For the text-containing cell, return its midpoint in [x, y] coordinate format. 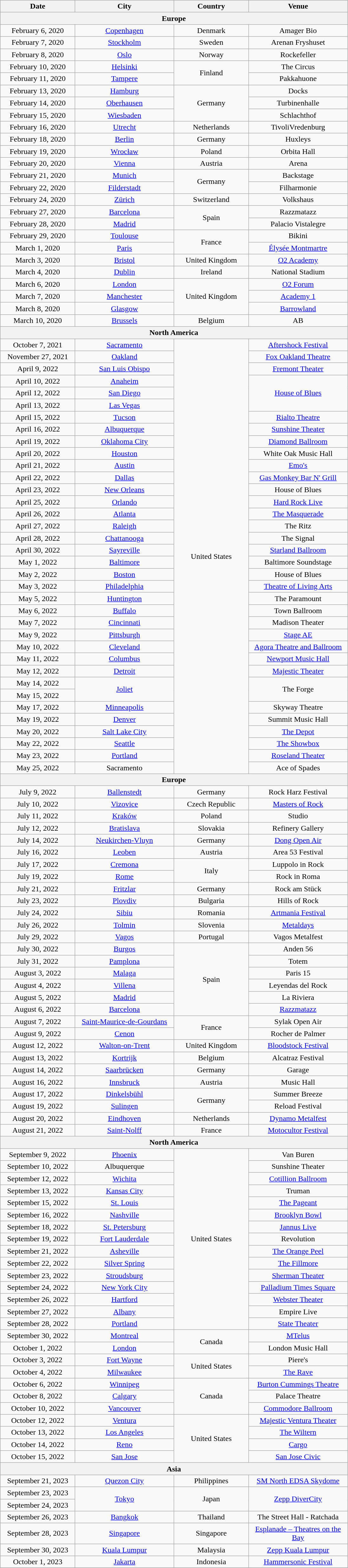
Cleveland [124, 647]
April 23, 2022 [38, 490]
Tampere [124, 79]
Silver Spring [124, 1263]
Music Hall [298, 1082]
Vizovice [124, 804]
Luppolo in Rock [298, 864]
Thailand [211, 1517]
Rock am Stück [298, 888]
Fort Lauderdale [124, 1239]
Italy [211, 870]
Hammersonic Festival [298, 1562]
Las Vegas [124, 405]
May 19, 2022 [38, 719]
Joliet [124, 689]
May 5, 2022 [38, 599]
March 3, 2020 [38, 260]
July 24, 2022 [38, 913]
Cotillion Ballroom [298, 1179]
Romania [211, 913]
Malaga [124, 973]
Theatre of Living Arts [298, 586]
Bratislava [124, 828]
Emo's [298, 466]
Sulingen [124, 1106]
Helsinki [124, 67]
July 10, 2022 [38, 804]
Wichita [124, 1179]
Switzerland [211, 200]
November 27, 2021 [38, 357]
September 15, 2022 [38, 1203]
Fremont Theater [298, 369]
The Masquerade [298, 514]
Kortrijk [124, 1058]
Rock in Roma [298, 876]
Oberhausen [124, 103]
Ace of Spades [298, 768]
February 19, 2020 [38, 151]
The Showbox [298, 744]
March 7, 2020 [38, 296]
July 23, 2022 [38, 901]
Leoben [124, 852]
Backstage [298, 176]
Burgos [124, 949]
Los Angeles [124, 1432]
Piere's [298, 1360]
Kuala Lumpur [124, 1550]
September 13, 2022 [38, 1191]
San Diego [124, 393]
October 6, 2022 [38, 1384]
Austin [124, 466]
Raleigh [124, 526]
Vagos [124, 937]
San Jose Civic [298, 1457]
August 19, 2022 [38, 1106]
Gas Monkey Bar N' Grill [298, 478]
Baltimore [124, 562]
Philippines [211, 1481]
May 15, 2022 [38, 695]
July 21, 2022 [38, 888]
Filderstadt [124, 188]
Vagos Metalfest [298, 937]
February 15, 2020 [38, 115]
Turbinenhalle [298, 103]
February 21, 2020 [38, 176]
Country [211, 6]
La Riviera [298, 997]
Stockholm [124, 43]
Eindhoven [124, 1118]
Bikini [298, 236]
SM North EDSA Skydome [298, 1481]
Town Ballroom [298, 611]
Glasgow [124, 308]
Van Buren [298, 1155]
Dong Open Air [298, 840]
Brussels [124, 320]
Zepp Kuala Lumpur [298, 1550]
October 8, 2022 [38, 1396]
Truman [298, 1191]
March 8, 2020 [38, 308]
Toulouse [124, 236]
August 21, 2022 [38, 1130]
Milwaukee [124, 1372]
Élysée Montmartre [298, 248]
Manchester [124, 296]
March 1, 2020 [38, 248]
July 14, 2022 [38, 840]
Aftershock Festival [298, 345]
July 9, 2022 [38, 792]
London Music Hall [298, 1348]
Ireland [211, 272]
April 15, 2022 [38, 417]
Roseland Theater [298, 756]
San Jose [124, 1457]
Metaldays [298, 925]
September 9, 2022 [38, 1155]
September 24, 2023 [38, 1505]
May 6, 2022 [38, 611]
September 19, 2022 [38, 1239]
May 7, 2022 [38, 623]
Denver [124, 719]
Reno [124, 1444]
Garage [298, 1070]
September 30, 2022 [38, 1336]
September 23, 2023 [38, 1493]
Docks [298, 91]
Dallas [124, 478]
Dinkelsbühl [124, 1094]
TivoliVredenburg [298, 127]
Wrocław [124, 151]
Diamond Ballroom [298, 441]
July 26, 2022 [38, 925]
Volkshaus [298, 200]
February 7, 2020 [38, 43]
Calgary [124, 1396]
Motocultor Festival [298, 1130]
Agora Theatre and Ballroom [298, 647]
February 13, 2020 [38, 91]
Palace Theatre [298, 1396]
February 28, 2020 [38, 224]
Bangkok [124, 1517]
April 9, 2022 [38, 369]
February 14, 2020 [38, 103]
September 10, 2022 [38, 1167]
October 1, 2023 [38, 1562]
May 12, 2022 [38, 671]
April 16, 2022 [38, 429]
Summit Music Hall [298, 719]
May 14, 2022 [38, 683]
Amager Bio [298, 30]
Majestic Ventura Theater [298, 1420]
April 26, 2022 [38, 514]
Huntington [124, 599]
July 19, 2022 [38, 876]
Stroudsburg [124, 1275]
Albany [124, 1312]
Skyway Theatre [298, 707]
Hartford [124, 1299]
Sibiu [124, 913]
Baltimore Soundstage [298, 562]
August 12, 2022 [38, 1046]
May 3, 2022 [38, 586]
Seattle [124, 744]
Majestic Theater [298, 671]
Utrecht [124, 127]
May 2, 2022 [38, 574]
Artmania Festival [298, 913]
September 21, 2022 [38, 1251]
May 22, 2022 [38, 744]
February 24, 2020 [38, 200]
Kansas City [124, 1191]
MTelus [298, 1336]
Alcatraz Festival [298, 1058]
Rock Harz Festival [298, 792]
February 20, 2020 [38, 164]
July 31, 2022 [38, 961]
Summer Breeze [298, 1094]
Plovdiv [124, 901]
Date [38, 6]
Berlin [124, 139]
Oklahoma City [124, 441]
Pittsburgh [124, 635]
July 12, 2022 [38, 828]
Tokyo [124, 1499]
September 28, 2022 [38, 1324]
April 12, 2022 [38, 393]
October 14, 2022 [38, 1444]
February 11, 2020 [38, 79]
October 13, 2022 [38, 1432]
September 24, 2022 [38, 1287]
Refinery Gallery [298, 828]
Atlanta [124, 514]
Hamburg [124, 91]
Finland [211, 73]
Saint-Maurice-de-Gourdans [124, 1022]
Neukirchen-Vluyn [124, 840]
The Fillmore [298, 1263]
The Forge [298, 689]
April 20, 2022 [38, 453]
State Theater [298, 1324]
The Ritz [298, 526]
May 11, 2022 [38, 659]
Stage AE [298, 635]
August 16, 2022 [38, 1082]
Oakland [124, 357]
April 30, 2022 [38, 550]
Saint-Nolff [124, 1130]
Area 53 Festival [298, 852]
Philadelphia [124, 586]
Filharmonie [298, 188]
September 26, 2023 [38, 1517]
Copenhagen [124, 30]
Jannus Live [298, 1227]
February 27, 2020 [38, 212]
August 20, 2022 [38, 1118]
May 25, 2022 [38, 768]
Madison Theater [298, 623]
Burton Cummings Theatre [298, 1384]
Pakkahuone [298, 79]
July 30, 2022 [38, 949]
Paris [124, 248]
Rome [124, 876]
The Wiltern [298, 1432]
February 6, 2020 [38, 30]
September 27, 2022 [38, 1312]
February 18, 2020 [38, 139]
Slovenia [211, 925]
March 4, 2020 [38, 272]
May 17, 2022 [38, 707]
Arenan Fryshuset [298, 43]
Pamplona [124, 961]
May 1, 2022 [38, 562]
Japan [211, 1499]
July 16, 2022 [38, 852]
August 14, 2022 [38, 1070]
Fort Wayne [124, 1360]
September 30, 2023 [38, 1550]
March 6, 2020 [38, 284]
Houston [124, 453]
Rockefeller [298, 55]
May 10, 2022 [38, 647]
Norway [211, 55]
Portugal [211, 937]
Detroit [124, 671]
Ballenstedt [124, 792]
Paris 15 [298, 973]
St. Petersburg [124, 1227]
The Signal [298, 538]
August 4, 2022 [38, 985]
April 25, 2022 [38, 502]
Kraków [124, 816]
Rialto Theatre [298, 417]
Walton-on-Trent [124, 1046]
Leyendas del Rock [298, 985]
October 15, 2022 [38, 1457]
City [124, 6]
The Depot [298, 731]
July 29, 2022 [38, 937]
August 6, 2022 [38, 1009]
Dynamo Metalfest [298, 1118]
Boston [124, 574]
Minneapolis [124, 707]
Cremona [124, 864]
Cargo [298, 1444]
October 12, 2022 [38, 1420]
Jakarta [124, 1562]
Huxleys [298, 139]
The Rave [298, 1372]
Commodore Ballroom [298, 1408]
Munich [124, 176]
Quezon City [124, 1481]
O2 Academy [298, 260]
August 3, 2022 [38, 973]
Newport Music Hall [298, 659]
Bloodstock Festival [298, 1046]
August 5, 2022 [38, 997]
Sweden [211, 43]
Rocher de Palmer [298, 1034]
April 10, 2022 [38, 381]
Palladium Times Square [298, 1287]
August 13, 2022 [38, 1058]
New Orleans [124, 490]
Phoenix [124, 1155]
The Street Hall - Ratchada [298, 1517]
National Stadium [298, 272]
September 23, 2022 [38, 1275]
Fox Oakland Theatre [298, 357]
Winnipeg [124, 1384]
Wiesbaden [124, 115]
Empire Live [298, 1312]
August 9, 2022 [38, 1034]
Zepp DiverCity [298, 1499]
Czech Republic [211, 804]
Nashville [124, 1215]
Esplanade – Theatres on the Bay [298, 1534]
Columbus [124, 659]
Starland Ballroom [298, 550]
Vienna [124, 164]
Denmark [211, 30]
The Pageant [298, 1203]
Schlachthof [298, 115]
Hills of Rock [298, 901]
Studio [298, 816]
Barrowland [298, 308]
Vancouver [124, 1408]
St. Louis [124, 1203]
Slovakia [211, 828]
September 21, 2023 [38, 1481]
Asheville [124, 1251]
September 28, 2023 [38, 1534]
August 17, 2022 [38, 1094]
Reload Festival [298, 1106]
Villena [124, 985]
Sylak Open Air [298, 1022]
Bulgaria [211, 901]
October 4, 2022 [38, 1372]
September 18, 2022 [38, 1227]
February 8, 2020 [38, 55]
March 10, 2020 [38, 320]
Sherman Theater [298, 1275]
The Orange Peel [298, 1251]
October 7, 2021 [38, 345]
Arena [298, 164]
Indonesia [211, 1562]
September 12, 2022 [38, 1179]
Sayreville [124, 550]
October 3, 2022 [38, 1360]
February 16, 2020 [38, 127]
February 10, 2020 [38, 67]
September 26, 2022 [38, 1299]
Anden 56 [298, 949]
February 22, 2020 [38, 188]
September 22, 2022 [38, 1263]
April 28, 2022 [38, 538]
Tolmin [124, 925]
Totem [298, 961]
July 17, 2022 [38, 864]
Academy 1 [298, 296]
Asia [174, 1469]
Salt Lake City [124, 731]
Hard Rock Live [298, 502]
April 22, 2022 [38, 478]
April 13, 2022 [38, 405]
Fritzlar [124, 888]
Tucson [124, 417]
September 16, 2022 [38, 1215]
AB [298, 320]
April 27, 2022 [38, 526]
Palacio Vistalegre [298, 224]
May 9, 2022 [38, 635]
April 19, 2022 [38, 441]
Ventura [124, 1420]
Saarbrücken [124, 1070]
Anaheim [124, 381]
April 21, 2022 [38, 466]
October 1, 2022 [38, 1348]
Venue [298, 6]
The Circus [298, 67]
February 29, 2020 [38, 236]
Malaysia [211, 1550]
October 10, 2022 [38, 1408]
New York City [124, 1287]
San Luis Obispo [124, 369]
Dublin [124, 272]
August 7, 2022 [38, 1022]
Montreal [124, 1336]
Oslo [124, 55]
The Paramount [298, 599]
Cincinnati [124, 623]
Chattanooga [124, 538]
Bristol [124, 260]
July 11, 2022 [38, 816]
Orbita Hall [298, 151]
May 20, 2022 [38, 731]
Orlando [124, 502]
White Oak Music Hall [298, 453]
Innsbruck [124, 1082]
Webster Theater [298, 1299]
May 23, 2022 [38, 756]
Zürich [124, 200]
O2 Forum [298, 284]
Masters of Rock [298, 804]
Revolution [298, 1239]
Buffalo [124, 611]
Brooklyn Bowl [298, 1215]
Cenon [124, 1034]
